Determine the [x, y] coordinate at the center of the cell enclosing the given text.  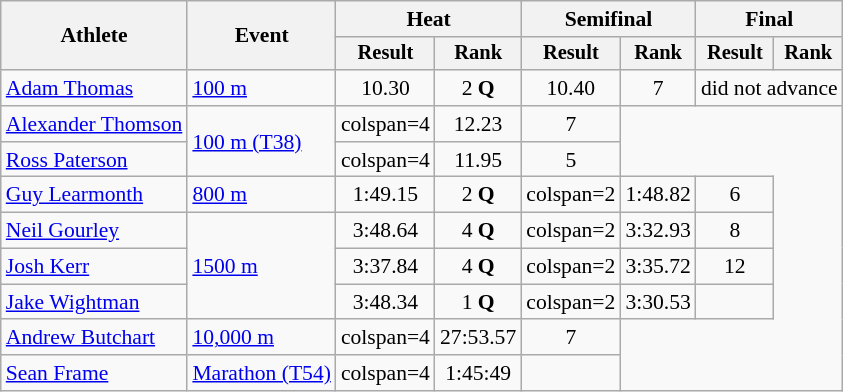
Athlete [94, 36]
10,000 m [262, 338]
11.95 [478, 160]
3:48.34 [386, 302]
1 Q [478, 302]
12 [735, 267]
3:32.93 [658, 231]
3:30.53 [658, 302]
3:35.72 [658, 267]
Final [770, 19]
5 [570, 160]
Guy Learmonth [94, 195]
Marathon (T54) [262, 373]
10.30 [386, 88]
Semifinal [608, 19]
Jake Wightman [94, 302]
3:48.64 [386, 231]
Andrew Butchart [94, 338]
8 [735, 231]
6 [735, 195]
Josh Kerr [94, 267]
3:37.84 [386, 267]
Heat [428, 19]
Adam Thomas [94, 88]
1:48.82 [658, 195]
Ross Paterson [94, 160]
Neil Gourley [94, 231]
1:49.15 [386, 195]
Sean Frame [94, 373]
10.40 [570, 88]
did not advance [770, 88]
1500 m [262, 266]
Event [262, 36]
800 m [262, 195]
Alexander Thomson [94, 124]
1:45:49 [478, 373]
100 m (T38) [262, 142]
27:53.57 [478, 338]
12.23 [478, 124]
100 m [262, 88]
